Extract the (X, Y) coordinate from the center of the cell holding the provided text.  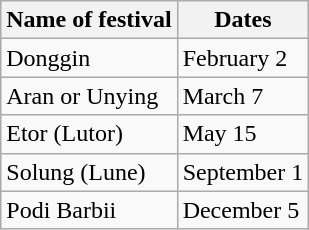
Podi Barbii (89, 210)
September 1 (243, 172)
February 2 (243, 58)
May 15 (243, 134)
March 7 (243, 96)
Solung (Lune) (89, 172)
Dates (243, 20)
Donggin (89, 58)
Etor (Lutor) (89, 134)
December 5 (243, 210)
Aran or Unying (89, 96)
Name of festival (89, 20)
